Extract the (X, Y) coordinate from the center of the cell holding the provided text.  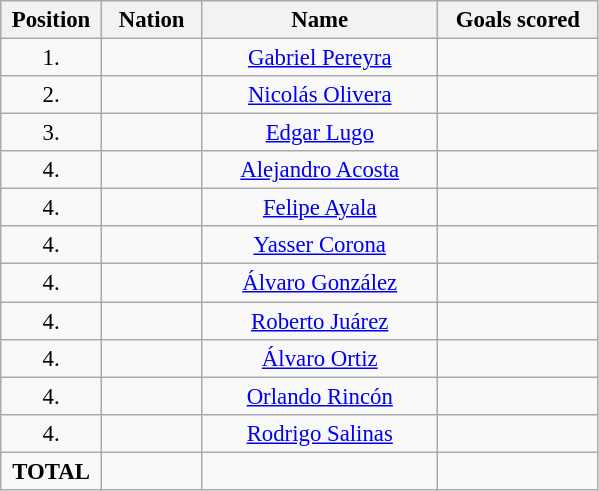
Alejandro Acosta (320, 170)
Álvaro Ortiz (320, 358)
Felipe Ayala (320, 208)
1. (52, 58)
Nicolás Olivera (320, 95)
2. (52, 95)
Gabriel Pereyra (320, 58)
Nation (152, 20)
Name (320, 20)
Goals scored (518, 20)
TOTAL (52, 471)
Roberto Juárez (320, 321)
Yasser Corona (320, 245)
Orlando Rincón (320, 396)
3. (52, 133)
Rodrigo Salinas (320, 433)
Edgar Lugo (320, 133)
Álvaro González (320, 283)
Position (52, 20)
